Determine the [X, Y] coordinate at the center of the cell enclosing the given text.  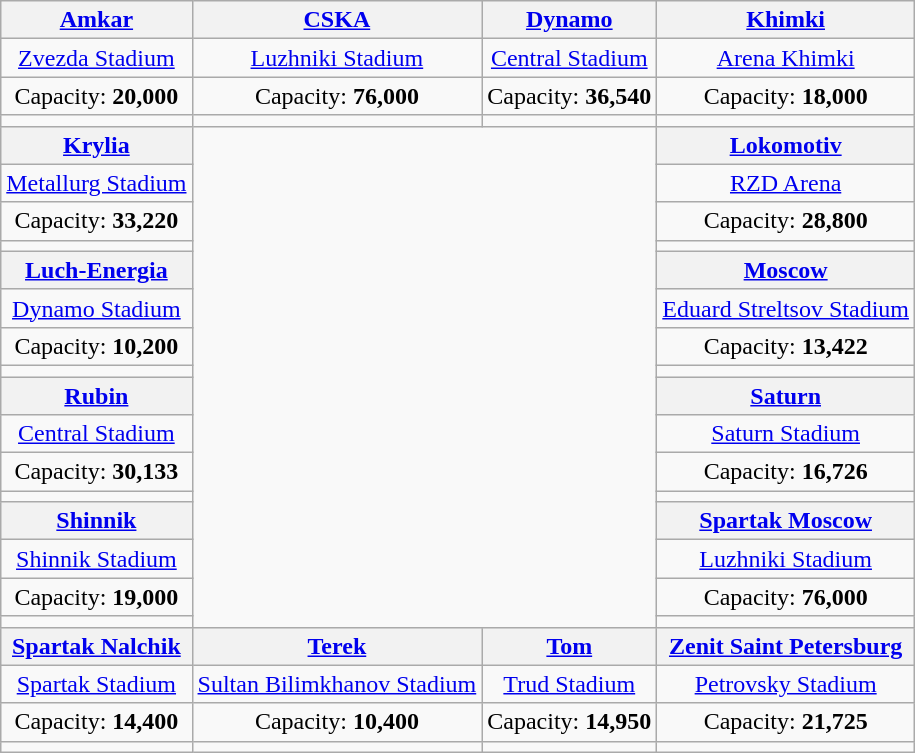
CSKA [337, 20]
Capacity: 16,726 [786, 472]
Capacity: 10,200 [96, 346]
Zenit Saint Petersburg [786, 646]
Capacity: 21,725 [786, 722]
Dynamo [570, 20]
Capacity: 20,000 [96, 96]
Capacity: 36,540 [570, 96]
Capacity: 19,000 [96, 597]
Capacity: 13,422 [786, 346]
Arena Khimki [786, 58]
Capacity: 14,950 [570, 722]
Saturn Stadium [786, 434]
Zvezda Stadium [96, 58]
Amkar [96, 20]
Trud Stadium [570, 684]
Capacity: 10,400 [337, 722]
Saturn [786, 395]
Capacity: 33,220 [96, 221]
Krylia [96, 145]
Luch-Energia [96, 270]
Terek [337, 646]
Capacity: 28,800 [786, 221]
Sultan Bilimkhanov Stadium [337, 684]
Eduard Streltsov Stadium [786, 308]
RZD Arena [786, 183]
Rubin [96, 395]
Khimki [786, 20]
Petrovsky Stadium [786, 684]
Capacity: 30,133 [96, 472]
Moscow [786, 270]
Spartak Nalchik [96, 646]
Tom [570, 646]
Lokomotiv [786, 145]
Metallurg Stadium [96, 183]
Spartak Moscow [786, 521]
Capacity: 18,000 [786, 96]
Shinnik [96, 521]
Spartak Stadium [96, 684]
Shinnik Stadium [96, 559]
Dynamo Stadium [96, 308]
Capacity: 14,400 [96, 722]
